For the text-containing cell, return its midpoint in [x, y] coordinate format. 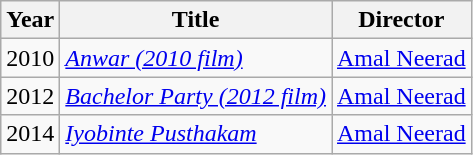
Year [30, 20]
Iyobinte Pusthakam [196, 134]
Anwar (2010 film) [196, 58]
Bachelor Party (2012 film) [196, 96]
2012 [30, 96]
Title [196, 20]
2010 [30, 58]
Director [402, 20]
2014 [30, 134]
